Pinpoint the cell where the given text exists, returning its [x, y] midpoint coordinate. 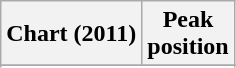
Chart (2011) [72, 34]
Peakposition [188, 34]
